Detect which cell encompasses the target text, then output its [X, Y] center coordinate. 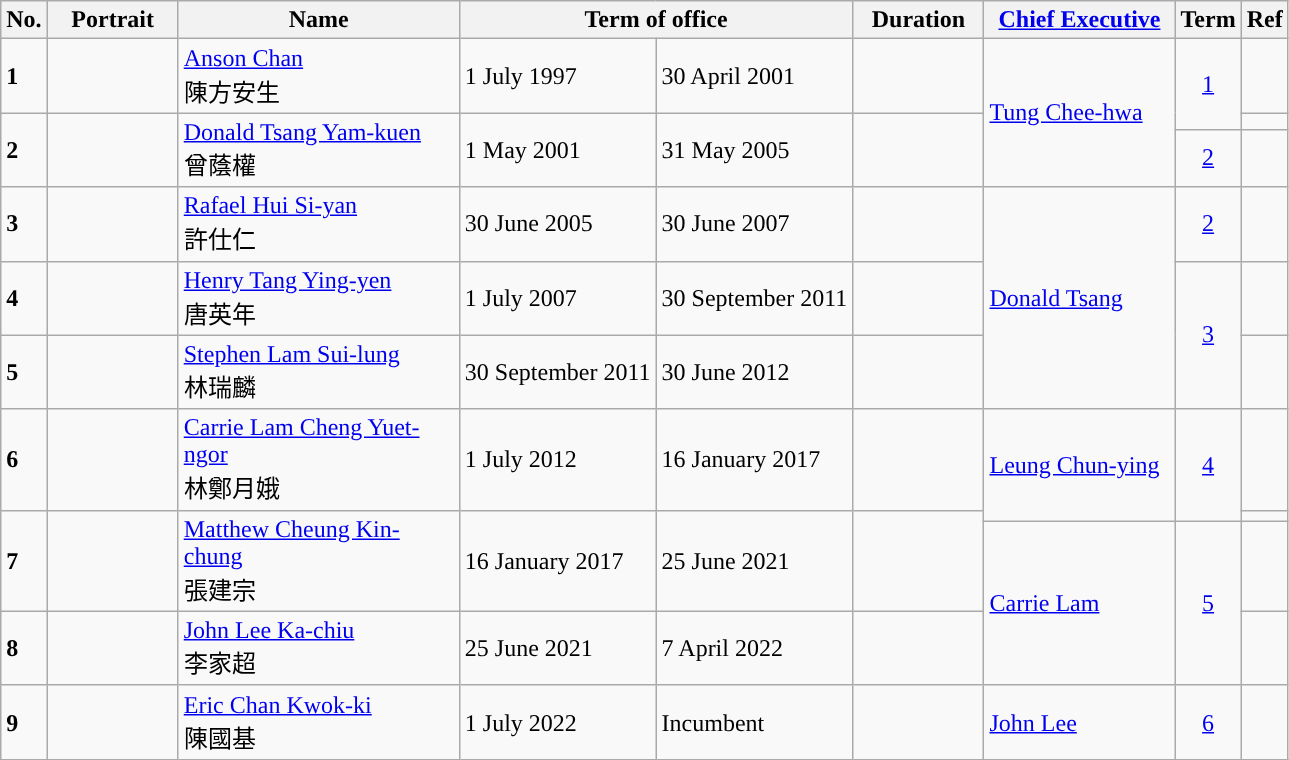
7 [24, 560]
1 July 2007 [558, 298]
Matthew Cheung Kin-chung張建宗 [318, 560]
Tung Chee-hwa [1080, 113]
Rafael Hui Si-yan許仕仁 [318, 224]
8 [24, 648]
Term of office [656, 20]
Anson Chan陳方安生 [318, 76]
9 [24, 722]
No. [24, 20]
Henry Tang Ying-yen唐英年 [318, 298]
1 July 1997 [558, 76]
Eric Chan Kwok-ki陳國基 [318, 722]
Duration [918, 20]
7 April 2022 [754, 648]
Donald Tsang [1080, 298]
1 July 2012 [558, 460]
John Lee Ka-chiu李家超 [318, 648]
Name [318, 20]
Leung Chun-ying [1080, 465]
Carrie Lam Cheng Yuet-ngor林鄭月娥 [318, 460]
Portrait [112, 20]
1 May 2001 [558, 150]
Donald Tsang Yam-kuen曾蔭權 [318, 150]
Ref [1264, 20]
John Lee [1080, 722]
Carrie Lam [1080, 603]
30 April 2001 [754, 76]
30 June 2007 [754, 224]
Term [1208, 20]
Chief Executive [1080, 20]
Stephen Lam Sui-lung林瑞麟 [318, 372]
31 May 2005 [754, 150]
30 June 2012 [754, 372]
30 June 2005 [558, 224]
Incumbent [754, 722]
1 July 2022 [558, 722]
